Output the (X, Y) coordinate of the center of the cell containing the given text.  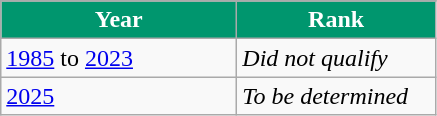
2025 (119, 96)
To be determined (336, 96)
Rank (336, 20)
Year (119, 20)
1985 to 2023 (119, 58)
Did not qualify (336, 58)
